Search for the cell housing the specified text and yield its (X, Y) center coordinate. 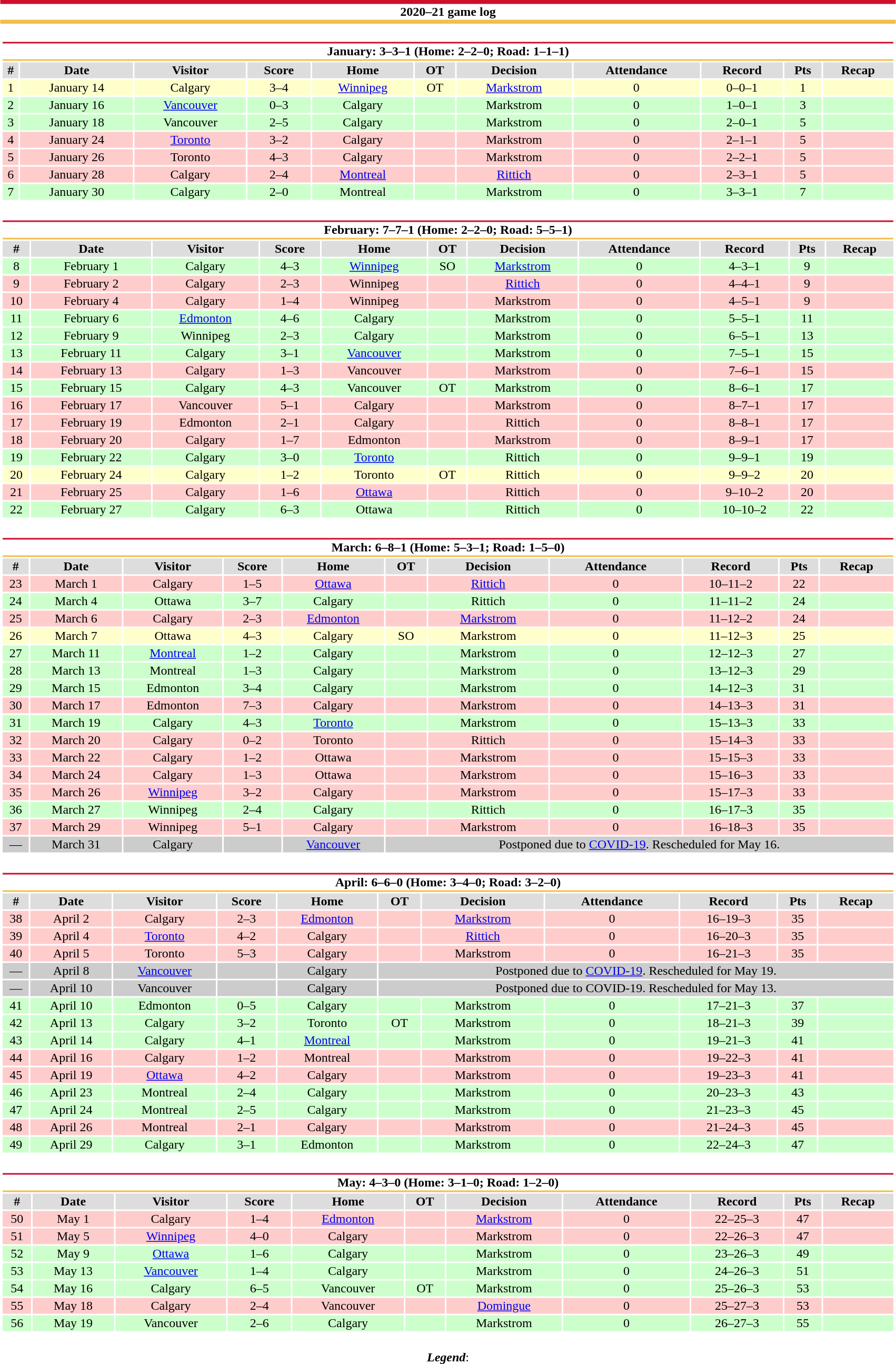
11–12–2 (731, 619)
3–0 (290, 458)
8–9–1 (744, 440)
Postponed due to COVID-19. Rescheduled for May 16. (639, 844)
March 22 (76, 758)
16–19–3 (729, 919)
March 1 (76, 584)
May: 4–3–0 (Home: 3–1–0; Road: 1–2–0) (447, 1183)
March 29 (76, 827)
2–1–1 (742, 140)
16–20–3 (729, 936)
May 9 (73, 1254)
April 5 (71, 954)
19–21–3 (729, 1040)
28 (16, 670)
April 26 (71, 1128)
34 (16, 775)
23–26–3 (737, 1254)
February 4 (92, 301)
April 16 (71, 1058)
3–7 (253, 601)
2–3–1 (742, 174)
4–3–1 (744, 266)
4 (11, 140)
16–17–3 (731, 809)
21–23–3 (729, 1110)
14–13–3 (731, 705)
April 4 (71, 936)
February 2 (92, 284)
21 (16, 492)
9–10–2 (744, 492)
February 27 (92, 509)
16–18–3 (731, 827)
6–5 (260, 1289)
March 6 (76, 619)
32 (16, 740)
19–22–3 (729, 1058)
February 25 (92, 492)
April 14 (71, 1040)
0–0–1 (742, 88)
February 20 (92, 440)
20–23–3 (729, 1093)
May 18 (73, 1306)
11–12–3 (731, 636)
3–3–1 (742, 192)
22–24–3 (729, 1144)
12 (16, 335)
March 31 (76, 844)
36 (16, 809)
4–4–1 (744, 284)
0–3 (279, 105)
10–11–2 (731, 584)
March 7 (76, 636)
9–9–2 (744, 475)
April: 6–6–0 (Home: 3–4–0; Road: 3–2–0) (447, 883)
2–0–1 (742, 123)
February 13 (92, 370)
February 17 (92, 405)
26–27–3 (737, 1323)
April 13 (71, 1023)
March 13 (76, 670)
March 19 (76, 723)
0–2 (253, 740)
April 29 (71, 1144)
15–13–3 (731, 723)
0–5 (246, 1005)
2 (11, 105)
February 1 (92, 266)
22–26–3 (737, 1236)
17–21–3 (729, 1005)
5–5–1 (744, 319)
March 24 (76, 775)
10 (16, 301)
Postponed due to COVID-19. Rescheduled for May 13. (636, 989)
February: 7–7–1 (Home: 2–2–0; Road: 5–5–1) (447, 230)
1–5 (253, 584)
February 22 (92, 458)
19–23–3 (729, 1075)
2020–21 game log (448, 12)
April 19 (71, 1075)
March 20 (76, 740)
50 (17, 1219)
56 (17, 1323)
25–27–3 (737, 1306)
13–12–3 (731, 670)
January 18 (77, 123)
February 15 (92, 388)
7–6–1 (744, 370)
15–16–3 (731, 775)
January 26 (77, 157)
January 30 (77, 192)
March 17 (76, 705)
4–6 (290, 319)
March 4 (76, 601)
24–26–3 (737, 1271)
March 15 (76, 688)
February 6 (92, 319)
May 19 (73, 1323)
46 (16, 1093)
21–24–3 (729, 1128)
Domingue (504, 1306)
22–25–3 (737, 1219)
15–14–3 (731, 740)
15–17–3 (731, 793)
1–7 (290, 440)
Postponed due to COVID-19. Rescheduled for May 19. (636, 971)
30 (16, 705)
38 (16, 919)
2–0 (279, 192)
42 (16, 1023)
8–7–1 (744, 405)
18 (16, 440)
8 (16, 266)
16 (16, 405)
February 11 (92, 353)
May 16 (73, 1289)
6–5–1 (744, 335)
February 24 (92, 475)
January: 3–3–1 (Home: 2–2–0; Road: 1–1–1) (447, 52)
18–21–3 (729, 1023)
May 13 (73, 1271)
January 14 (77, 88)
January 28 (77, 174)
May 5 (73, 1236)
January 16 (77, 105)
April 23 (71, 1093)
7–5–1 (744, 353)
15–15–3 (731, 758)
7–3 (253, 705)
April 8 (71, 971)
8–6–1 (744, 388)
52 (17, 1254)
14 (16, 370)
March 27 (76, 809)
1–0–1 (742, 105)
4–0 (260, 1236)
February 9 (92, 335)
44 (16, 1058)
February 19 (92, 423)
April 24 (71, 1110)
40 (16, 954)
54 (17, 1289)
11–11–2 (731, 601)
14–12–3 (731, 688)
April 2 (71, 919)
6–3 (290, 509)
March 11 (76, 654)
26 (16, 636)
6 (11, 174)
4–5–1 (744, 301)
2–2–1 (742, 157)
12–12–3 (731, 654)
March 26 (76, 793)
January 24 (77, 140)
May 1 (73, 1219)
10–10–2 (744, 509)
5–3 (246, 954)
2–6 (260, 1323)
4–1 (246, 1040)
8–8–1 (744, 423)
23 (16, 584)
9–9–1 (744, 458)
25–26–3 (737, 1289)
48 (16, 1128)
16–21–3 (729, 954)
March: 6–8–1 (Home: 5–3–1; Road: 1–5–0) (447, 548)
